Find where the given text appears and provide that cell's center as [x, y] coordinate. 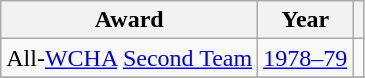
1978–79 [306, 58]
Award [130, 20]
All-WCHA Second Team [130, 58]
Year [306, 20]
